Search for the cell housing the specified text and yield its (x, y) center coordinate. 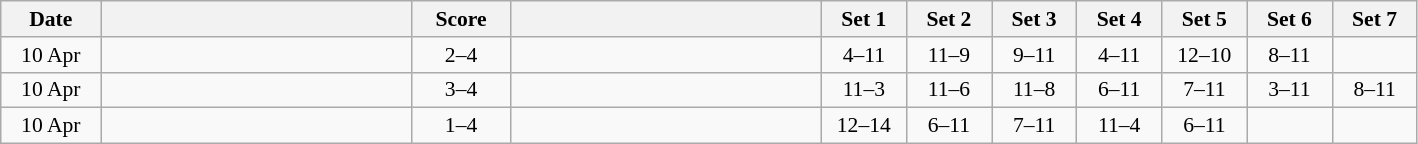
12–10 (1204, 55)
3–4 (461, 90)
Score (461, 19)
11–3 (864, 90)
11–4 (1120, 126)
Set 3 (1034, 19)
3–11 (1290, 90)
11–9 (948, 55)
9–11 (1034, 55)
Set 7 (1374, 19)
Set 4 (1120, 19)
11–8 (1034, 90)
12–14 (864, 126)
Set 2 (948, 19)
Date (51, 19)
11–6 (948, 90)
2–4 (461, 55)
Set 1 (864, 19)
Set 5 (1204, 19)
1–4 (461, 126)
Set 6 (1290, 19)
